Extract the [x, y] coordinate from the center of the cell holding the provided text.  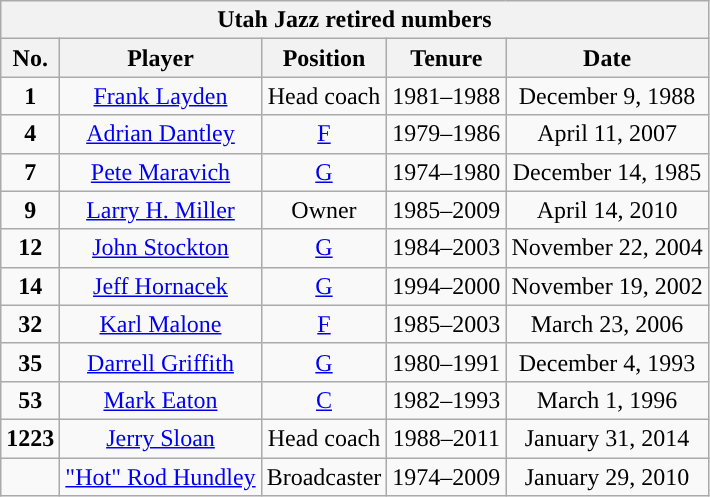
November 22, 2004 [607, 248]
Broadcaster [324, 477]
12 [30, 248]
1982–1993 [446, 400]
Utah Jazz retired numbers [354, 20]
November 19, 2002 [607, 286]
Frank Layden [160, 96]
December 4, 1993 [607, 362]
Darrell Griffith [160, 362]
Mark Eaton [160, 400]
Karl Malone [160, 324]
No. [30, 58]
January 29, 2010 [607, 477]
35 [30, 362]
9 [30, 210]
Larry H. Miller [160, 210]
"Hot" Rod Hundley [160, 477]
1981–1988 [446, 96]
Adrian Dantley [160, 134]
1974–1980 [446, 172]
March 1, 1996 [607, 400]
1985–2009 [446, 210]
1974–2009 [446, 477]
April 14, 2010 [607, 210]
14 [30, 286]
Position [324, 58]
Player [160, 58]
John Stockton [160, 248]
April 11, 2007 [607, 134]
1985–2003 [446, 324]
7 [30, 172]
4 [30, 134]
1980–1991 [446, 362]
December 9, 1988 [607, 96]
32 [30, 324]
1988–2011 [446, 438]
1984–2003 [446, 248]
Jerry Sloan [160, 438]
Owner [324, 210]
1994–2000 [446, 286]
1 [30, 96]
December 14, 1985 [607, 172]
Jeff Hornacek [160, 286]
Tenure [446, 58]
53 [30, 400]
1979–1986 [446, 134]
Pete Maravich [160, 172]
C [324, 400]
March 23, 2006 [607, 324]
January 31, 2014 [607, 438]
1223 [30, 438]
Date [607, 58]
